Detect which cell encompasses the target text, then output its [x, y] center coordinate. 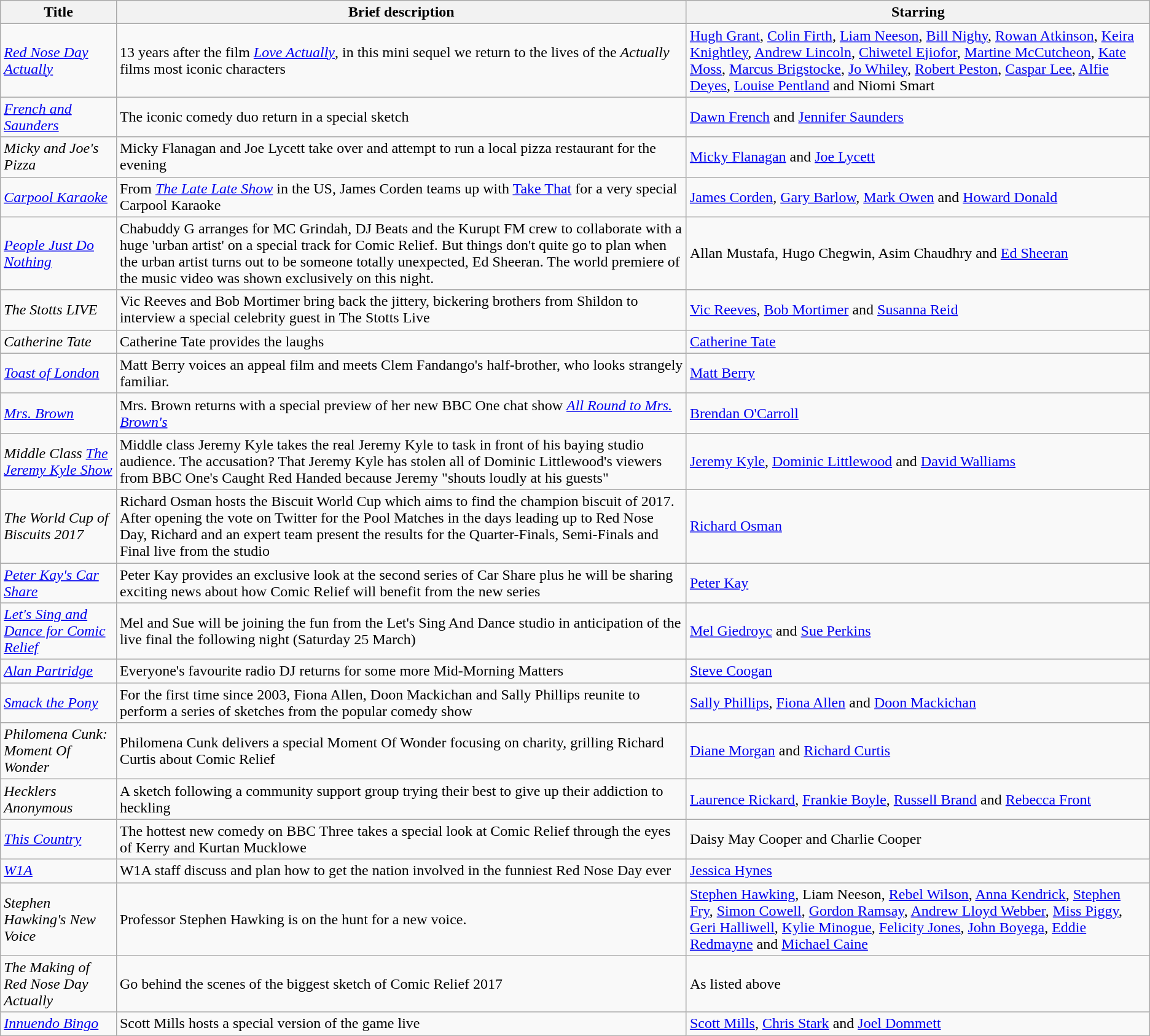
Brief description [401, 12]
French and Saunders [59, 117]
Richard Osman [918, 526]
Laurence Rickard, Frankie Boyle, Russell Brand and Rebecca Front [918, 800]
Scott Mills hosts a special version of the game live [401, 1024]
13 years after the film Love Actually, in this mini sequel we return to the lives of the Actually films most iconic characters [401, 60]
Vic Reeves, Bob Mortimer and Susanna Reid [918, 310]
Professor Stephen Hawking is on the hunt for a new voice. [401, 919]
Alan Partridge [59, 671]
Mel and Sue will be joining the fun from the Let's Sing And Dance studio in anticipation of the live final the following night (Saturday 25 March) [401, 631]
Diane Morgan and Richard Curtis [918, 751]
Dawn French and Jennifer Saunders [918, 117]
People Just Do Nothing [59, 253]
As listed above [918, 984]
Philomena Cunk: Moment Of Wonder [59, 751]
Matt Berry voices an appeal film and meets Clem Fandango's half-brother, who looks strangely familiar. [401, 373]
Middle Class The Jeremy Kyle Show [59, 461]
Let's Sing and Dance for Comic Relief [59, 631]
Red Nose Day Actually [59, 60]
Mrs. Brown returns with a special preview of her new BBC One chat show All Round to Mrs. Brown's [401, 413]
Starring [918, 12]
Toast of London [59, 373]
W1A staff discuss and plan how to get the nation involved in the funniest Red Nose Day ever [401, 871]
Vic Reeves and Bob Mortimer bring back the jittery, bickering brothers from Shildon to interview a special celebrity guest in The Stotts Live [401, 310]
Allan Mustafa, Hugo Chegwin, Asim Chaudhry and Ed Sheeran [918, 253]
Carpool Karaoke [59, 197]
Matt Berry [918, 373]
Philomena Cunk delivers a special Moment Of Wonder focusing on charity, grilling Richard Curtis about Comic Relief [401, 751]
The hottest new comedy on BBC Three takes a special look at Comic Relief through the eyes of Kerry and Kurtan Mucklowe [401, 839]
Title [59, 12]
The Making of Red Nose Day Actually [59, 984]
This Country [59, 839]
From The Late Late Show in the US, James Corden teams up with Take That for a very special Carpool Karaoke [401, 197]
Daisy May Cooper and Charlie Cooper [918, 839]
Go behind the scenes of the biggest sketch of Comic Relief 2017 [401, 984]
For the first time since 2003, Fiona Allen, Doon Mackichan and Sally Phillips reunite to perform a series of sketches from the popular comedy show [401, 703]
The iconic comedy duo return in a special sketch [401, 117]
Smack the Pony [59, 703]
W1A [59, 871]
James Corden, Gary Barlow, Mark Owen and Howard Donald [918, 197]
Micky and Joe's Pizza [59, 157]
Innuendo Bingo [59, 1024]
Peter Kay's Car Share [59, 582]
Brendan O'Carroll [918, 413]
A sketch following a community support group trying their best to give up their addiction to heckling [401, 800]
Steve Coogan [918, 671]
Sally Phillips, Fiona Allen and Doon Mackichan [918, 703]
Hecklers Anonymous [59, 800]
Jessica Hynes [918, 871]
Micky Flanagan and Joe Lycett [918, 157]
Scott Mills, Chris Stark and Joel Dommett [918, 1024]
The Stotts LIVE [59, 310]
Everyone's favourite radio DJ returns for some more Mid-Morning Matters [401, 671]
Jeremy Kyle, Dominic Littlewood and David Walliams [918, 461]
Catherine Tate provides the laughs [401, 341]
Mrs. Brown [59, 413]
Peter Kay [918, 582]
Mel Giedroyc and Sue Perkins [918, 631]
Stephen Hawking's New Voice [59, 919]
The World Cup of Biscuits 2017 [59, 526]
Micky Flanagan and Joe Lycett take over and attempt to run a local pizza restaurant for the evening [401, 157]
